Pinpoint the cell where the given text exists, returning its (X, Y) midpoint coordinate. 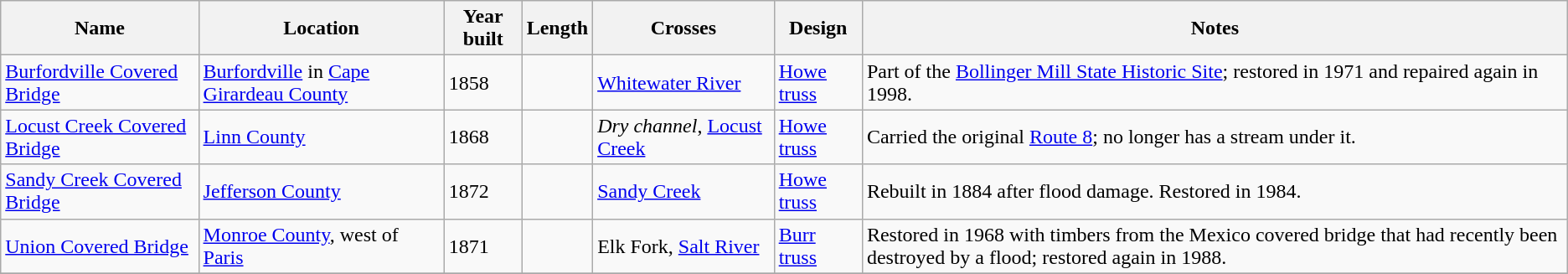
Union Covered Bridge (100, 246)
Elk Fork, Salt River (683, 246)
Design (818, 28)
Notes (1215, 28)
Carried the original Route 8; no longer has a stream under it. (1215, 137)
1872 (482, 191)
Linn County (322, 137)
Burfordville Covered Bridge (100, 82)
Restored in 1968 with timbers from the Mexico covered bridge that had recently been destroyed by a flood; restored again in 1988. (1215, 246)
Sandy Creek Covered Bridge (100, 191)
Burr truss (818, 246)
Location (322, 28)
Name (100, 28)
1871 (482, 246)
Whitewater River (683, 82)
Crosses (683, 28)
Length (557, 28)
Burfordville in Cape Girardeau County (322, 82)
Locust Creek Covered Bridge (100, 137)
Rebuilt in 1884 after flood damage. Restored in 1984. (1215, 191)
Year built (482, 28)
Part of the Bollinger Mill State Historic Site; restored in 1971 and repaired again in 1998. (1215, 82)
Monroe County, west of Paris (322, 246)
1858 (482, 82)
1868 (482, 137)
Sandy Creek (683, 191)
Jefferson County (322, 191)
Dry channel, Locust Creek (683, 137)
